For the text-containing cell, return its midpoint in [X, Y] coordinate format. 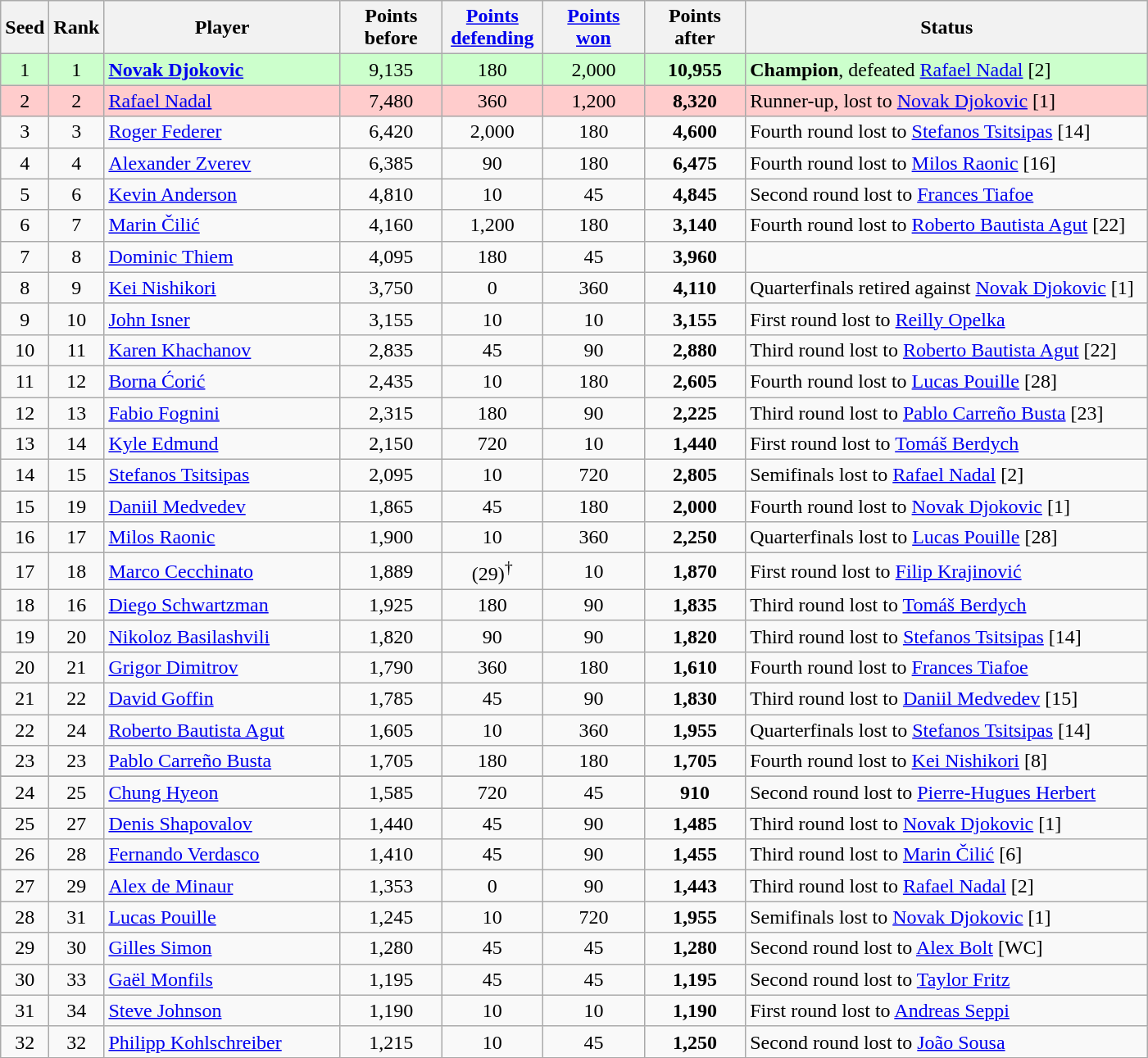
1,870 [695, 572]
6,385 [391, 163]
Chung Hyeon [223, 792]
Quarterfinals lost to Stefanos Tsitsipas [14] [947, 730]
Runner-up, lost to Novak Djokovic [1] [947, 101]
Points after [695, 28]
Third round lost to Marin Čilić [6] [947, 855]
Status [947, 28]
1,865 [391, 506]
Points defending [492, 28]
6,475 [695, 163]
Kyle Edmund [223, 444]
Fabio Fognini [223, 412]
1,790 [391, 667]
First round lost to Reilly Opelka [947, 319]
1,605 [391, 730]
2,250 [695, 538]
Gaël Monfils [223, 979]
34 [77, 1010]
Third round lost to Pablo Carreño Busta [23] [947, 412]
Rank [77, 28]
1,245 [391, 917]
Third round lost to Daniil Medvedev [15] [947, 699]
9,135 [391, 70]
1,215 [391, 1042]
6,420 [391, 132]
2,605 [695, 381]
7,480 [391, 101]
Novak Djokovic [223, 70]
2,225 [695, 412]
Second round lost to Pierre-Hugues Herbert [947, 792]
1,610 [695, 667]
Quarterfinals lost to Lucas Pouille [28] [947, 538]
Fernando Verdasco [223, 855]
(29)† [492, 572]
5 [25, 194]
John Isner [223, 319]
Seed [25, 28]
Fourth round lost to Lucas Pouille [28] [947, 381]
2,805 [695, 475]
3,750 [391, 288]
Roger Federer [223, 132]
Pablo Carreño Busta [223, 761]
Semifinals lost to Novak Djokovic [1] [947, 917]
1,585 [391, 792]
1,900 [391, 538]
1,889 [391, 572]
Points before [391, 28]
Fourth round lost to Milos Raonic [16] [947, 163]
Gilles Simon [223, 948]
1,785 [391, 699]
3,960 [695, 257]
First round lost to Tomáš Berdych [947, 444]
2,880 [695, 350]
1,250 [695, 1042]
Third round lost to Roberto Bautista Agut [22] [947, 350]
Champion, defeated Rafael Nadal [2] [947, 70]
Marin Čilić [223, 225]
Fourth round lost to Stefanos Tsitsipas [14] [947, 132]
Third round lost to Stefanos Tsitsipas [14] [947, 636]
1,353 [391, 886]
1,925 [391, 605]
Kevin Anderson [223, 194]
Second round lost to Frances Tiafoe [947, 194]
Player [223, 28]
4,810 [391, 194]
Third round lost to Novak Djokovic [1] [947, 824]
Denis Shapovalov [223, 824]
2,315 [391, 412]
910 [695, 792]
4,095 [391, 257]
Points won [594, 28]
1,455 [695, 855]
26 [25, 855]
2,095 [391, 475]
Nikoloz Basilashvili [223, 636]
Lucas Pouille [223, 917]
10,955 [695, 70]
First round lost to Andreas Seppi [947, 1010]
Fourth round lost to Novak Djokovic [1] [947, 506]
3,140 [695, 225]
Alexander Zverev [223, 163]
Borna Ćorić [223, 381]
4,845 [695, 194]
33 [77, 979]
Roberto Bautista Agut [223, 730]
Stefanos Tsitsipas [223, 475]
4,110 [695, 288]
First round lost to Filip Krajinović [947, 572]
Fourth round lost to Kei Nishikori [8] [947, 761]
1,443 [695, 886]
Philipp Kohlschreiber [223, 1042]
Diego Schwartzman [223, 605]
Second round lost to João Sousa [947, 1042]
Steve Johnson [223, 1010]
Third round lost to Tomáš Berdych [947, 605]
Grigor Dimitrov [223, 667]
2,150 [391, 444]
4,600 [695, 132]
Kei Nishikori [223, 288]
2,435 [391, 381]
Dominic Thiem [223, 257]
Milos Raonic [223, 538]
Fourth round lost to Frances Tiafoe [947, 667]
1,410 [391, 855]
2,835 [391, 350]
Rafael Nadal [223, 101]
1,835 [695, 605]
Marco Cecchinato [223, 572]
Karen Khachanov [223, 350]
Second round lost to Taylor Fritz [947, 979]
Quarterfinals retired against Novak Djokovic [1] [947, 288]
Daniil Medvedev [223, 506]
Fourth round lost to Roberto Bautista Agut [22] [947, 225]
1,830 [695, 699]
Third round lost to Rafael Nadal [2] [947, 886]
8,320 [695, 101]
David Goffin [223, 699]
Semifinals lost to Rafael Nadal [2] [947, 475]
Second round lost to Alex Bolt [WC] [947, 948]
1,485 [695, 824]
4,160 [391, 225]
Alex de Minaur [223, 886]
